Search for the cell housing the specified text and yield its [x, y] center coordinate. 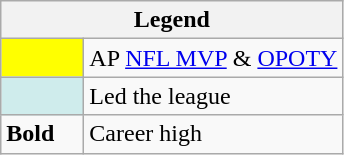
AP NFL MVP & OPOTY [214, 58]
Legend [172, 20]
Bold [42, 134]
Career high [214, 134]
Led the league [214, 96]
